Find where the given text appears and provide that cell's center as [x, y] coordinate. 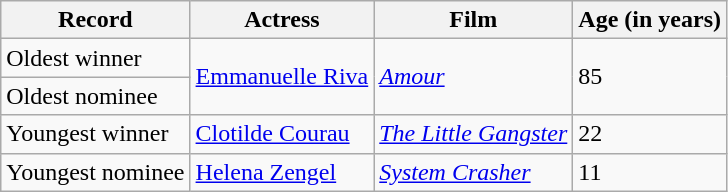
System Crasher [474, 172]
Youngest winner [96, 134]
Clotilde Courau [282, 134]
Actress [282, 20]
The Little Gangster [474, 134]
Record [96, 20]
Film [474, 20]
Oldest nominee [96, 96]
85 [650, 77]
Age (in years) [650, 20]
Emmanuelle Riva [282, 77]
Helena Zengel [282, 172]
Oldest winner [96, 58]
11 [650, 172]
Youngest nominee [96, 172]
22 [650, 134]
Amour [474, 77]
